For the text-containing cell, return its midpoint in (x, y) coordinate format. 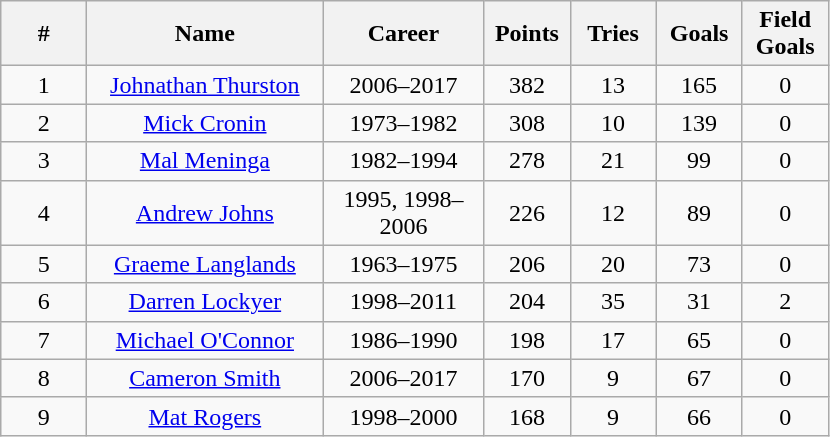
Mat Rogers (205, 416)
1982–1994 (404, 161)
65 (699, 340)
168 (527, 416)
35 (613, 302)
66 (699, 416)
12 (613, 212)
204 (527, 302)
89 (699, 212)
Points (527, 34)
4 (44, 212)
Name (205, 34)
99 (699, 161)
1963–1975 (404, 264)
139 (699, 123)
5 (44, 264)
Goals (699, 34)
Johnathan Thurston (205, 85)
20 (613, 264)
Michael O'Connor (205, 340)
1986–1990 (404, 340)
21 (613, 161)
Career (404, 34)
73 (699, 264)
31 (699, 302)
1973–1982 (404, 123)
13 (613, 85)
3 (44, 161)
17 (613, 340)
170 (527, 378)
7 (44, 340)
Darren Lockyer (205, 302)
1998–2011 (404, 302)
Cameron Smith (205, 378)
Mal Meninga (205, 161)
67 (699, 378)
6 (44, 302)
308 (527, 123)
8 (44, 378)
1995, 1998–2006 (404, 212)
Field Goals (785, 34)
1998–2000 (404, 416)
382 (527, 85)
Graeme Langlands (205, 264)
Andrew Johns (205, 212)
Mick Cronin (205, 123)
206 (527, 264)
# (44, 34)
165 (699, 85)
226 (527, 212)
278 (527, 161)
198 (527, 340)
10 (613, 123)
1 (44, 85)
Tries (613, 34)
